Pinpoint the cell where the given text exists, returning its [x, y] midpoint coordinate. 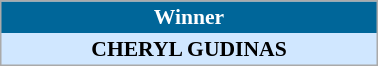
Winner [189, 17]
CHERYL GUDINAS [189, 49]
